From the cell containing the given text, extract its center point as [X, Y] coordinate. 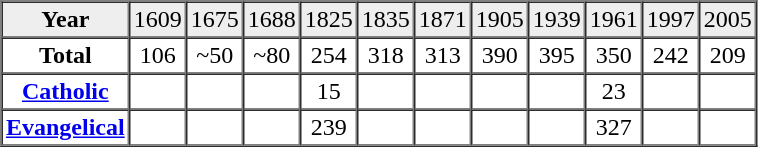
~80 [272, 56]
239 [328, 128]
209 [728, 56]
Year [66, 20]
1609 [158, 20]
1688 [272, 20]
1835 [386, 20]
327 [614, 128]
1871 [442, 20]
23 [614, 92]
390 [500, 56]
1997 [670, 20]
1939 [556, 20]
1825 [328, 20]
350 [614, 56]
1961 [614, 20]
1675 [214, 20]
1905 [500, 20]
~50 [214, 56]
Evangelical [66, 128]
254 [328, 56]
Total [66, 56]
318 [386, 56]
106 [158, 56]
313 [442, 56]
395 [556, 56]
15 [328, 92]
2005 [728, 20]
Catholic [66, 92]
242 [670, 56]
